From the cell containing the given text, extract its center point as [X, Y] coordinate. 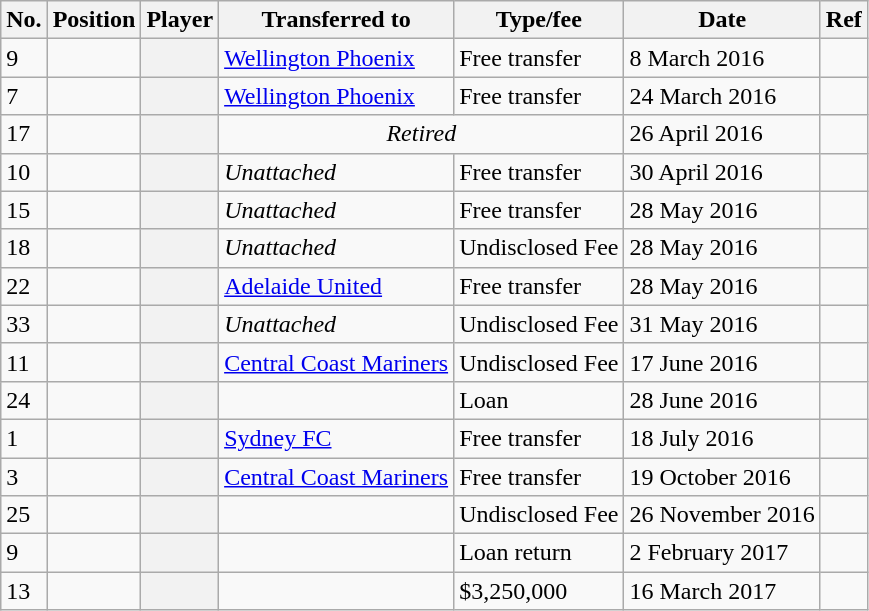
No. [24, 20]
28 June 2016 [722, 400]
30 April 2016 [722, 172]
3 [24, 477]
18 [24, 248]
Retired [422, 134]
15 [24, 210]
33 [24, 324]
17 June 2016 [722, 362]
Position [94, 20]
Sydney FC [336, 438]
Adelaide United [336, 286]
19 October 2016 [722, 477]
25 [24, 515]
10 [24, 172]
Type/fee [539, 20]
18 July 2016 [722, 438]
16 March 2017 [722, 591]
11 [24, 362]
26 November 2016 [722, 515]
1 [24, 438]
7 [24, 96]
Ref [844, 20]
24 [24, 400]
17 [24, 134]
24 March 2016 [722, 96]
Player [180, 20]
Loan [539, 400]
22 [24, 286]
$3,250,000 [539, 591]
Loan return [539, 553]
Transferred to [336, 20]
13 [24, 591]
2 February 2017 [722, 553]
8 March 2016 [722, 58]
31 May 2016 [722, 324]
26 April 2016 [722, 134]
Date [722, 20]
